Identify which cell holds the provided text, then report its (x, y) central coordinate. 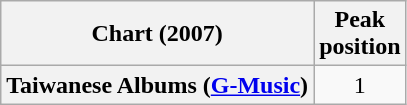
1 (360, 85)
Chart (2007) (158, 34)
Peakposition (360, 34)
Taiwanese Albums (G-Music) (158, 85)
